Identify which cell holds the provided text, then report its [x, y] central coordinate. 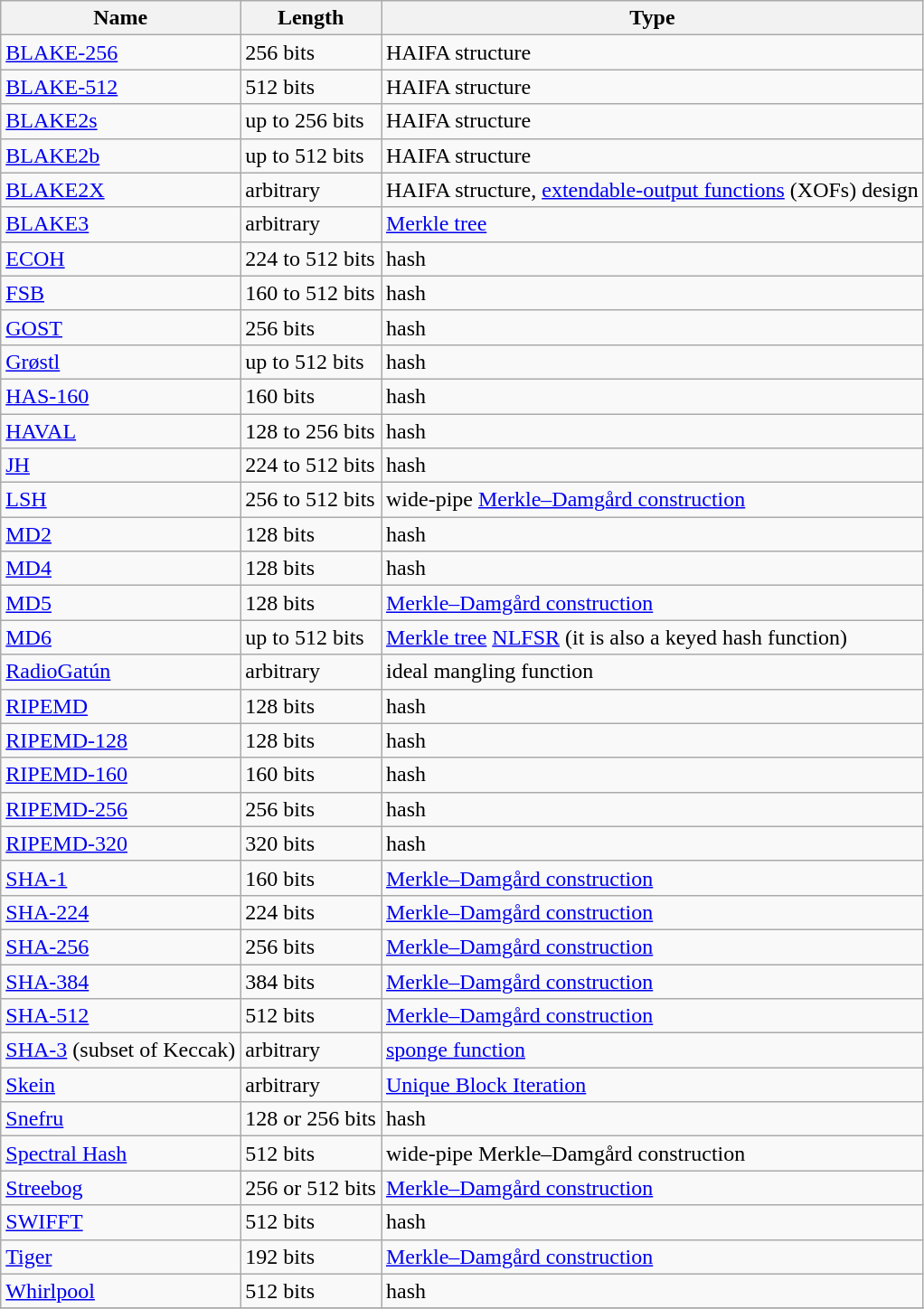
RIPEMD-256 [121, 809]
ideal mangling function [653, 672]
RIPEMD-160 [121, 775]
128 or 256 bits [311, 1119]
Tiger [121, 1257]
Streebog [121, 1188]
GOST [121, 327]
FSB [121, 293]
ECOH [121, 259]
SWIFFT [121, 1222]
HAVAL [121, 431]
HAS-160 [121, 396]
192 bits [311, 1257]
BLAKE-256 [121, 52]
SHA-384 [121, 981]
JH [121, 466]
RIPEMD-128 [121, 740]
LSH [121, 500]
MD2 [121, 534]
BLAKE2b [121, 155]
Merkle tree [653, 224]
RIPEMD [121, 706]
SHA-3 (subset of Keccak) [121, 1050]
128 to 256 bits [311, 431]
224 bits [311, 912]
Unique Block Iteration [653, 1085]
320 bits [311, 843]
BLAKE2s [121, 121]
MD5 [121, 603]
SHA-512 [121, 1016]
MD6 [121, 637]
BLAKE-512 [121, 87]
SHA-224 [121, 912]
RadioGatún [121, 672]
384 bits [311, 981]
SHA-1 [121, 878]
sponge function [653, 1050]
Name [121, 18]
Grøstl [121, 362]
Whirlpool [121, 1291]
SHA-256 [121, 946]
Snefru [121, 1119]
MD4 [121, 569]
Skein [121, 1085]
256 or 512 bits [311, 1188]
up to 256 bits [311, 121]
RIPEMD-320 [121, 843]
256 to 512 bits [311, 500]
Type [653, 18]
HAIFA structure, extendable-output functions (XOFs) design [653, 190]
BLAKE3 [121, 224]
160 to 512 bits [311, 293]
BLAKE2X [121, 190]
Spectral Hash [121, 1154]
Length [311, 18]
Merkle tree NLFSR (it is also a keyed hash function) [653, 637]
